Scan for the cell matching the given text and deliver its [X, Y] coordinate at center. 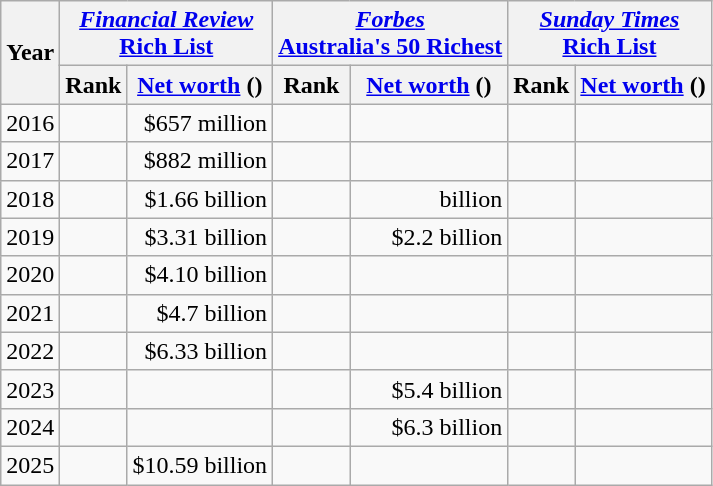
Financial ReviewRich List [166, 34]
2025 [30, 465]
$6.33 billion [200, 351]
$882 million [200, 161]
$6.3 billion [429, 427]
$4.10 billion [200, 275]
2016 [30, 123]
2022 [30, 351]
2021 [30, 313]
$5.4 billion [429, 389]
2024 [30, 427]
$10.59 billion [200, 465]
billion [429, 199]
ForbesAustralia's 50 Richest [390, 34]
Sunday TimesRich List [610, 34]
2018 [30, 199]
$1.66 billion [200, 199]
$3.31 billion [200, 237]
2019 [30, 237]
2017 [30, 161]
$657 million [200, 123]
Year [30, 52]
2023 [30, 389]
2020 [30, 275]
$4.7 billion [200, 313]
$2.2 billion [429, 237]
